From the cell containing the given text, extract its center point as (x, y) coordinate. 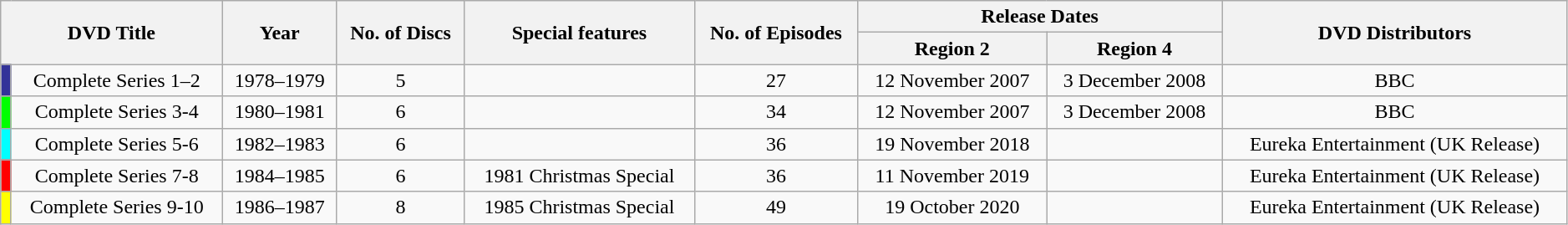
Year (279, 33)
Complete Series 3-4 (117, 112)
Complete Series 5-6 (117, 144)
11 November 2019 (952, 176)
49 (775, 207)
No. of Episodes (775, 33)
Region 4 (1134, 49)
1985 Christmas Special (579, 207)
Region 2 (952, 49)
19 October 2020 (952, 207)
1982–1983 (279, 144)
Complete Series 1–2 (117, 80)
1986–1987 (279, 207)
8 (400, 207)
27 (775, 80)
1978–1979 (279, 80)
Release Dates (1039, 17)
5 (400, 80)
19 November 2018 (952, 144)
DVD Title (112, 33)
Complete Series 9-10 (117, 207)
1980–1981 (279, 112)
34 (775, 112)
Complete Series 7-8 (117, 176)
No. of Discs (400, 33)
Special features (579, 33)
1984–1985 (279, 176)
DVD Distributors (1395, 33)
1981 Christmas Special (579, 176)
